From the cell containing the given text, extract its center point as (x, y) coordinate. 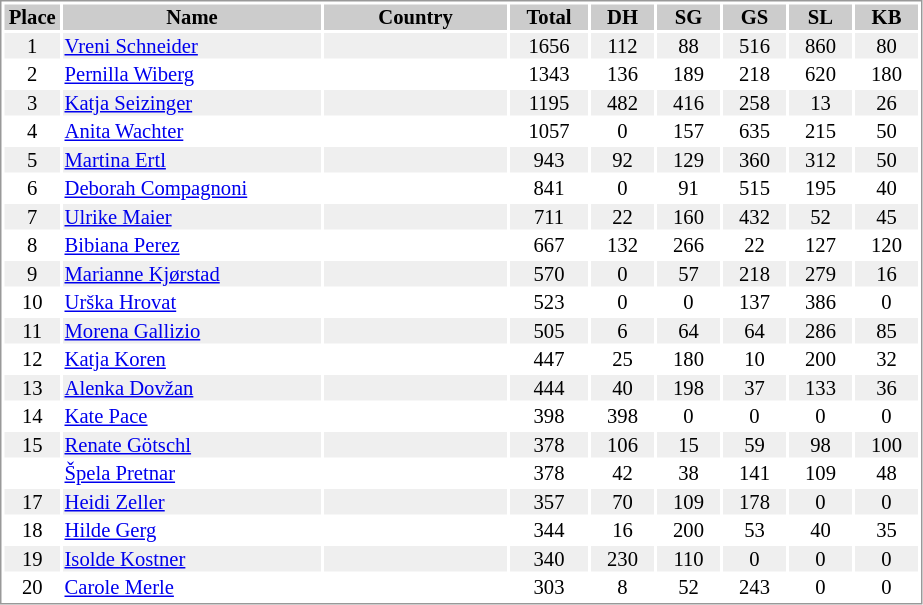
48 (886, 473)
Morena Gallizio (192, 331)
Total (549, 17)
129 (688, 160)
57 (688, 274)
447 (549, 359)
141 (754, 473)
88 (688, 46)
70 (622, 502)
14 (32, 417)
91 (688, 189)
515 (754, 189)
344 (549, 531)
36 (886, 388)
195 (820, 189)
416 (688, 103)
53 (754, 531)
1656 (549, 46)
SL (820, 17)
711 (549, 217)
127 (820, 245)
841 (549, 189)
Vreni Schneider (192, 46)
85 (886, 331)
19 (32, 559)
357 (549, 502)
137 (754, 303)
112 (622, 46)
106 (622, 445)
860 (820, 46)
Isolde Kostner (192, 559)
7 (32, 217)
523 (549, 303)
620 (820, 75)
100 (886, 445)
635 (754, 131)
KB (886, 17)
42 (622, 473)
266 (688, 245)
11 (32, 331)
189 (688, 75)
Bibiana Perez (192, 245)
432 (754, 217)
Heidi Zeller (192, 502)
132 (622, 245)
Katja Koren (192, 359)
444 (549, 388)
505 (549, 331)
Kate Pace (192, 417)
Deborah Compagnoni (192, 189)
230 (622, 559)
GS (754, 17)
Urška Hrovat (192, 303)
286 (820, 331)
120 (886, 245)
516 (754, 46)
DH (622, 17)
38 (688, 473)
1057 (549, 131)
25 (622, 359)
215 (820, 131)
4 (32, 131)
Ulrike Maier (192, 217)
198 (688, 388)
386 (820, 303)
482 (622, 103)
Katja Seizinger (192, 103)
160 (688, 217)
9 (32, 274)
667 (549, 245)
18 (32, 531)
Marianne Kjørstad (192, 274)
12 (32, 359)
1195 (549, 103)
2 (32, 75)
Špela Pretnar (192, 473)
80 (886, 46)
Pernilla Wiberg (192, 75)
110 (688, 559)
360 (754, 160)
Place (32, 17)
Martina Ertl (192, 160)
1343 (549, 75)
32 (886, 359)
1 (32, 46)
5 (32, 160)
258 (754, 103)
3 (32, 103)
Anita Wachter (192, 131)
Carole Merle (192, 587)
Country (416, 17)
312 (820, 160)
133 (820, 388)
SG (688, 17)
943 (549, 160)
570 (549, 274)
59 (754, 445)
157 (688, 131)
92 (622, 160)
Alenka Dovžan (192, 388)
279 (820, 274)
98 (820, 445)
26 (886, 103)
45 (886, 217)
340 (549, 559)
178 (754, 502)
35 (886, 531)
Hilde Gerg (192, 531)
20 (32, 587)
17 (32, 502)
243 (754, 587)
Renate Götschl (192, 445)
303 (549, 587)
136 (622, 75)
Name (192, 17)
37 (754, 388)
